From the cell containing the given text, extract its center point as (X, Y) coordinate. 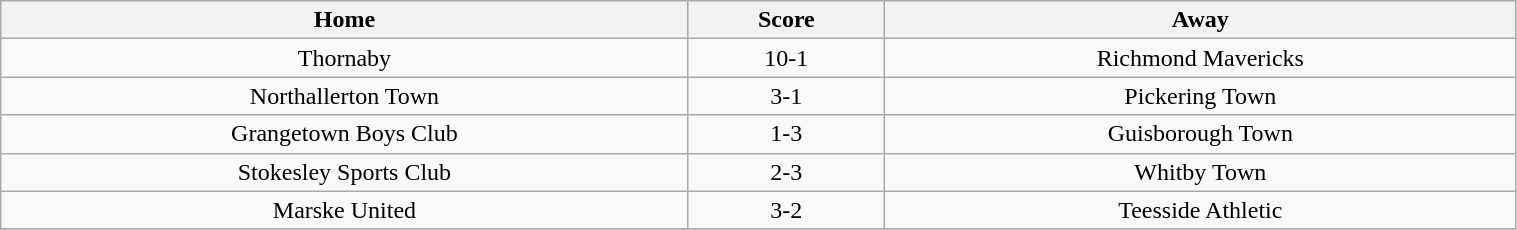
2-3 (786, 172)
Teesside Athletic (1200, 210)
Northallerton Town (344, 96)
Score (786, 20)
Richmond Mavericks (1200, 58)
Marske United (344, 210)
Home (344, 20)
10-1 (786, 58)
3-1 (786, 96)
1-3 (786, 134)
Away (1200, 20)
3-2 (786, 210)
Guisborough Town (1200, 134)
Whitby Town (1200, 172)
Thornaby (344, 58)
Pickering Town (1200, 96)
Grangetown Boys Club (344, 134)
Stokesley Sports Club (344, 172)
